Search for the cell housing the specified text and yield its [x, y] center coordinate. 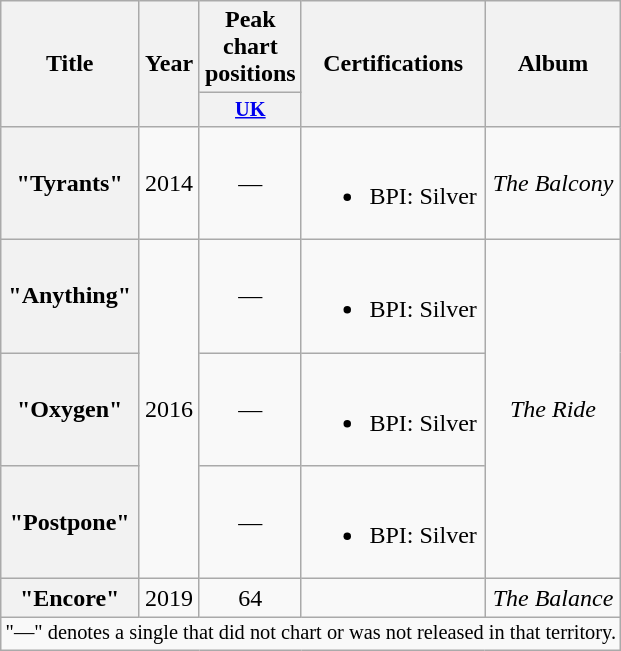
2016 [170, 410]
64 [250, 598]
"Encore" [70, 598]
UK [250, 110]
Title [70, 64]
The Balcony [553, 182]
Year [170, 64]
Album [553, 64]
Peak chart positions [250, 47]
"Tyrants" [70, 182]
2019 [170, 598]
The Balance [553, 598]
"Anything" [70, 296]
Certifications [393, 64]
2014 [170, 182]
"Oxygen" [70, 410]
"Postpone" [70, 522]
The Ride [553, 410]
"—" denotes a single that did not chart or was not released in that territory. [311, 634]
